Output the [X, Y] coordinate of the center of the cell containing the given text.  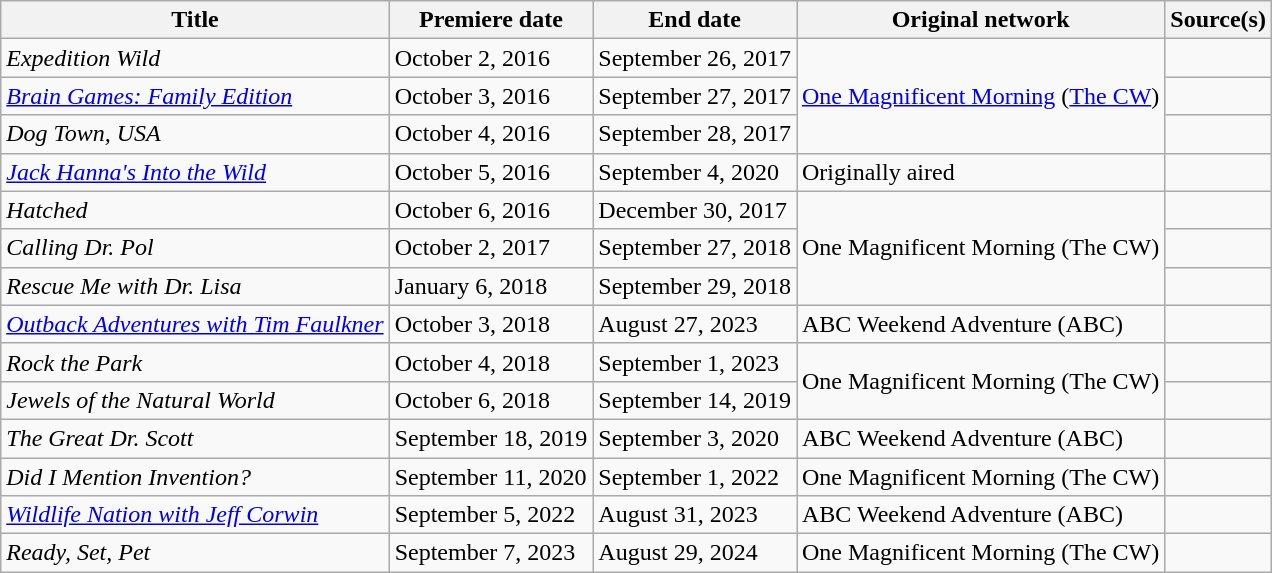
October 6, 2016 [491, 210]
Brain Games: Family Edition [195, 96]
Calling Dr. Pol [195, 248]
Hatched [195, 210]
October 2, 2016 [491, 58]
October 5, 2016 [491, 172]
September 1, 2023 [695, 362]
Jack Hanna's Into the Wild [195, 172]
December 30, 2017 [695, 210]
September 28, 2017 [695, 134]
October 4, 2016 [491, 134]
September 3, 2020 [695, 438]
September 14, 2019 [695, 400]
September 29, 2018 [695, 286]
Title [195, 20]
August 29, 2024 [695, 553]
Jewels of the Natural World [195, 400]
September 18, 2019 [491, 438]
Rescue Me with Dr. Lisa [195, 286]
August 31, 2023 [695, 515]
Originally aired [980, 172]
October 2, 2017 [491, 248]
Ready, Set, Pet [195, 553]
Original network [980, 20]
Did I Mention Invention? [195, 477]
Expedition Wild [195, 58]
September 26, 2017 [695, 58]
Rock the Park [195, 362]
Outback Adventures with Tim Faulkner [195, 324]
September 5, 2022 [491, 515]
September 4, 2020 [695, 172]
September 27, 2017 [695, 96]
Dog Town, USA [195, 134]
October 6, 2018 [491, 400]
Source(s) [1218, 20]
January 6, 2018 [491, 286]
September 27, 2018 [695, 248]
End date [695, 20]
September 1, 2022 [695, 477]
August 27, 2023 [695, 324]
Wildlife Nation with Jeff Corwin [195, 515]
October 3, 2018 [491, 324]
September 7, 2023 [491, 553]
October 3, 2016 [491, 96]
The Great Dr. Scott [195, 438]
September 11, 2020 [491, 477]
Premiere date [491, 20]
October 4, 2018 [491, 362]
